For the text-containing cell, return its midpoint in [X, Y] coordinate format. 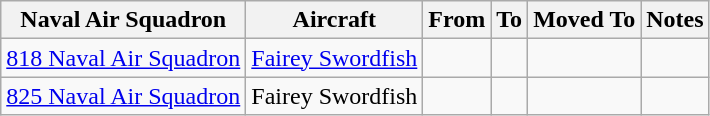
Naval Air Squadron [124, 20]
Notes [675, 20]
From [457, 20]
Aircraft [334, 20]
818 Naval Air Squadron [124, 58]
825 Naval Air Squadron [124, 96]
Moved To [584, 20]
To [510, 20]
